Determine the (X, Y) coordinate at the center of the cell enclosing the given text.  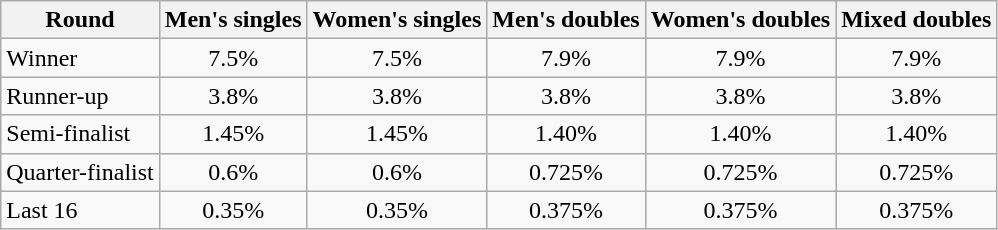
Mixed doubles (916, 20)
Women's doubles (740, 20)
Men's singles (233, 20)
Semi-finalist (80, 134)
Last 16 (80, 210)
Runner-up (80, 96)
Round (80, 20)
Quarter-finalist (80, 172)
Winner (80, 58)
Men's doubles (566, 20)
Women's singles (397, 20)
